Identify which cell holds the provided text, then report its (X, Y) central coordinate. 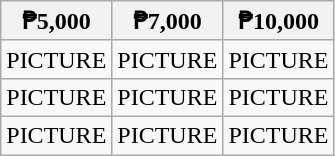
₱7,000 (168, 21)
₱10,000 (278, 21)
₱5,000 (56, 21)
